From the cell containing the given text, extract its center point as [x, y] coordinate. 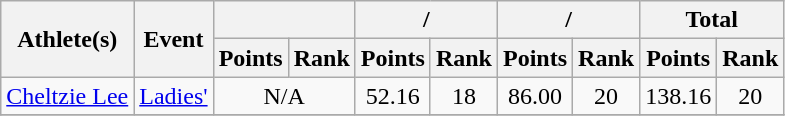
52.16 [392, 96]
86.00 [534, 96]
18 [464, 96]
Total [712, 20]
Ladies' [174, 96]
Athlete(s) [68, 39]
N/A [284, 96]
Cheltzie Lee [68, 96]
Event [174, 39]
138.16 [678, 96]
